Provide the (x, y) coordinate of the cell's center where the given text is located.  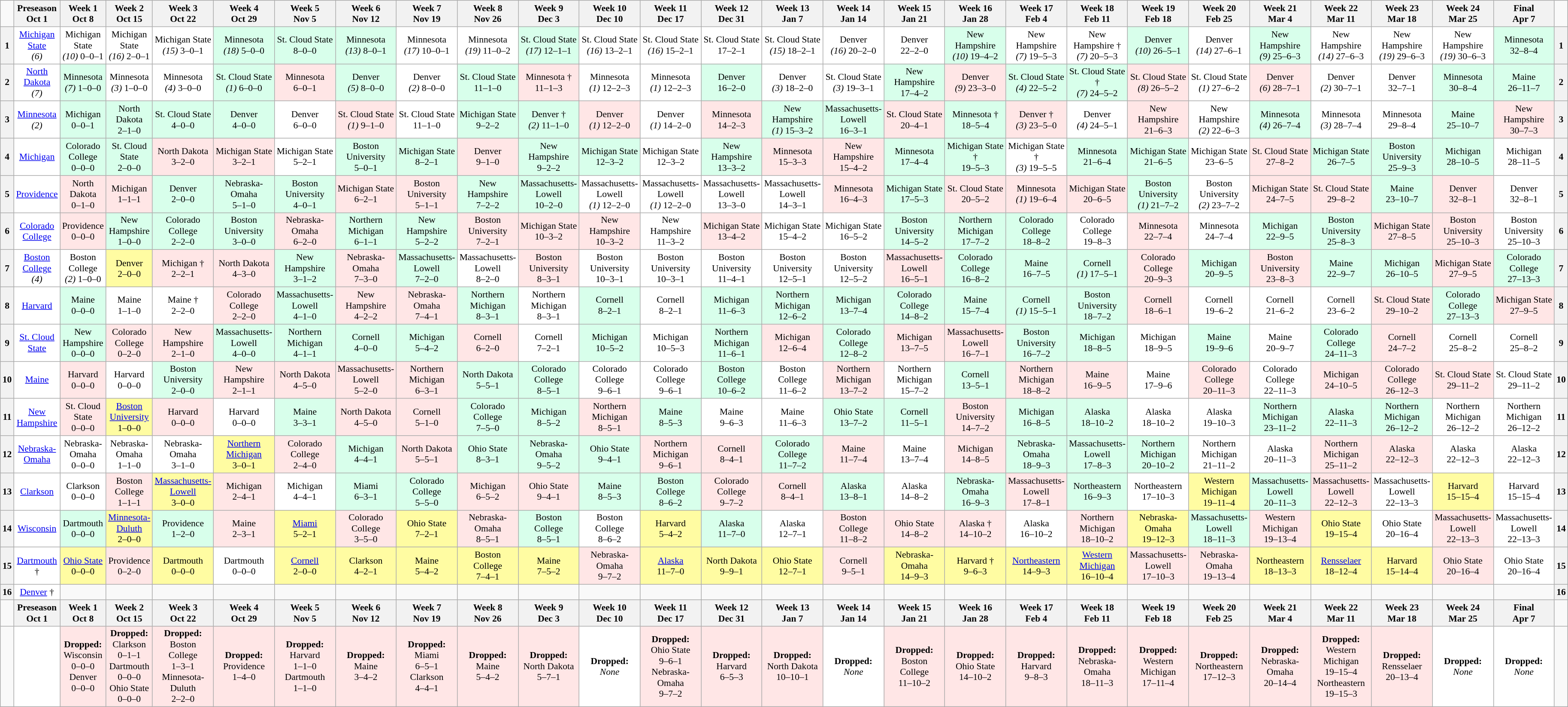
Dropped:Miami6–5–1Clarkson4–4–1 (427, 666)
Boston College11–6–2 (793, 380)
Michigan State(16) 2–0–1 (129, 46)
Northern Michigan25–11–2 (1341, 454)
New Hampshire(14) 27–6–3 (1341, 46)
Massachusetts-Lowell3–0–0 (183, 492)
Boston University25–8–3 (1341, 231)
Denver9–1–0 (488, 157)
Maine17–9–6 (1158, 380)
Dropped:Ohio State9–6–1Nebraska-Omaha9–7–2 (671, 666)
Nebraska-Omaha (37, 454)
Minnesota(18) 5–0–0 (244, 46)
Dropped:Ohio State14–10–2 (975, 666)
Cornell9–5–1 (854, 566)
Boston College10–6–2 (732, 380)
Alaska13–8–1 (854, 492)
Boston University(1) 21–7–2 (1158, 194)
New Hampshire0–0–0 (83, 343)
Michigan20–9–5 (1219, 269)
Maine11–6–3 (793, 417)
Boston University23–8–3 (1280, 269)
Northern Michigan13–7–2 (854, 380)
Colorado College18–8–2 (1036, 231)
Colorado College19–8–3 (1097, 231)
Boston College11–8–2 (854, 529)
Denver(2) 30–7–1 (1341, 82)
Michigan State20–6–5 (1097, 194)
Massachusetts-Lowell10–2–0 (549, 194)
Denver(9) 23–3–0 (975, 82)
Michigan State3–2–1 (244, 157)
St. Cloud State(1) 6–0–0 (244, 82)
New Hampshire(1) 15–3–2 (793, 120)
Colorado College0–2–0 (129, 343)
St. Cloud State(16) 13–2–1 (610, 46)
Nebraska-Omaha3–1–0 (183, 454)
Minnesota32–8–4 (1524, 46)
Northern Michigan8–5–1 (610, 417)
Cornell7–2–1 (549, 343)
Ohio State12–7–1 (793, 566)
Northern Michigan15–7–2 (914, 380)
Denver16–2–0 (732, 82)
Michigan26–10–5 (1402, 269)
Michigan State10–3–2 (549, 231)
Northern Michigan6–3–1 (427, 380)
Denver(4) 24–5–1 (1097, 120)
Cornell5–1–0 (427, 417)
Northeastern18–13–3 (1280, 566)
Maine5–4–2 (427, 566)
Colorado College20–9–3 (1158, 269)
Cornell(1) 15–5–1 (1036, 306)
Colorado College20–11–3 (1219, 380)
Boston University12–5–1 (793, 269)
Michigan State13–4–2 (732, 231)
Colorado College3–5–0 (366, 529)
Denver(10) 26–5–1 (1158, 46)
Maine1–1–0 (129, 306)
Colorado College5–5–0 (427, 492)
Cornell(1) 17–5–1 (1097, 269)
Maine22–9–7 (1341, 269)
Boston University12–5–2 (854, 269)
Michigan †2–2–1 (183, 269)
Colorado College16–8–2 (975, 269)
Denver6–0–0 (305, 120)
Maine20–9–7 (1280, 343)
Massachusetts-Lowell5–2–0 (366, 380)
New Hampshire3–1–2 (305, 269)
Colorado College (37, 231)
Minnesota22–7–4 (1158, 231)
Massachusetts-Lowell14–3–1 (793, 194)
Michigan13–7–5 (914, 343)
Michigan16–8–5 (1036, 417)
New Hampshire11–3–2 (671, 231)
Michigan State(15) 3–0–1 (183, 46)
Massachusetts-Lowell7–2–0 (427, 269)
Maine †2–2–0 (183, 306)
Boston College(4) (37, 269)
Michigan State15–4–2 (793, 231)
St. Cloud State(1) 9–1–0 (366, 120)
Massachusetts-Lowell17–8–3 (1097, 454)
Boston University14–7–2 (975, 417)
Dropped:Clarkson0–1–1Dartmouth0–0–0Ohio State0–0–0 (129, 666)
Colorado College14–8–2 (914, 306)
St. Cloud State (37, 343)
North Dakota9–9–1 (732, 566)
Ohio State8–3–1 (488, 454)
Harvard15–14–4 (1402, 566)
Michigan14–8–5 (975, 454)
Alaska14–8–2 (914, 492)
Boston College1–1–1 (129, 492)
Nebraska-Omaha6–2–0 (305, 231)
New Hampshire2–1–1 (244, 380)
Maine23–10–7 (1402, 194)
Massachusetts-Lowell16–7–1 (975, 343)
New Hampshire(7) 19–5–3 (1036, 46)
Massachusetts-Lowell22–12–3 (1341, 492)
Minnesota17–4–4 (914, 157)
Dropped:Boston College11–10–2 (914, 666)
St. Cloud State8–0–0 (305, 46)
Clarkson4–2–1 (366, 566)
St. Cloud State17–2–1 (732, 46)
Northern Michigan17–7–2 (975, 231)
Denver †(2) 11–1–0 (549, 120)
Boston University(2) 23–7–2 (1219, 194)
Massachusetts-Lowell16–5–1 (914, 269)
New Hampshire4–2–2 (366, 306)
Minnesota(17) 10–0–1 (427, 46)
Nebraska-Omaha7–3–0 (366, 269)
Boston University5–0–1 (366, 157)
Massachusetts-Lowell4–0–0 (244, 343)
Dropped:Harvard6–5–3 (732, 666)
Minnesota(4) 26–7–4 (1280, 120)
Michigan State17–5–3 (914, 194)
Michigan2–4–1 (244, 492)
Maine25–10–7 (1463, 120)
Ohio State13–7–2 (854, 417)
St. Cloud State27–8–2 (1280, 157)
Colorado College22–11–3 (1280, 380)
Ohio State14–8–2 (914, 529)
Minnesota †18–5–4 (975, 120)
New Hampshire(9) 25–6–3 (1280, 46)
Northern Michigan6–1–1 (366, 231)
Michigan State †19–5–3 (975, 157)
Boston University7–2–1 (488, 231)
Minnesota24–7–4 (1219, 231)
Nebraska-Omaha8–5–1 (488, 529)
Harvard (37, 306)
Minnesota14–2–3 (732, 120)
New Hampshire(2) 22–6–3 (1219, 120)
Boston College(2) 1–0–0 (83, 269)
Nebraska-Omaha9–5–2 (549, 454)
Cornell21–6–2 (1280, 306)
New Hampshire (37, 417)
New Hampshire10–3–2 (610, 231)
Michigan State(10) 0–0–1 (83, 46)
Maine19–9–6 (1219, 343)
Northern Michigan11–6–1 (732, 343)
Cornell11–5–1 (914, 417)
Minnesota15–3–3 (793, 157)
Nebraska-Omaha18–9–3 (1036, 454)
Michigan28–11–5 (1524, 157)
Michigan State †(3) 19–5–5 (1036, 157)
Minnesota(2) (37, 120)
Massachusetts-Lowell17–10–3 (1158, 566)
Dropped:Nebraska-Omaha18–11–3 (1097, 666)
Northern Michigan9–6–1 (671, 454)
St. Cloud State2–0–0 (129, 157)
Nebraska-Omaha9–7–2 (610, 566)
Maine16–9–5 (1097, 380)
Providence (37, 194)
Clarkson0–0–0 (83, 492)
Boston University16–7–2 (1036, 343)
New Hampshire(19) 29–6–3 (1402, 46)
New Hampshire30–7–3 (1524, 120)
Denver(14) 27–6–1 (1219, 46)
Ohio State7–2–1 (427, 529)
Harvard †9–6–3 (975, 566)
Minnesota(1) 19–6–4 (1036, 194)
New Hampshire5–2–2 (427, 231)
Colorado College12–8–2 (854, 343)
Maine16–7–5 (1036, 269)
Northern Michigan3–0–1 (244, 454)
Nebraska-Omaha1–1–0 (129, 454)
Michigan11–6–3 (732, 306)
Massachusetts-Lowell16–3–1 (854, 120)
Western Michigan19–13–4 (1280, 529)
Boston College7–4–1 (488, 566)
St. Cloud State29–8–2 (1341, 194)
Dropped:Providence1–4–0 (244, 666)
Massachusetts-Lowell17–8–1 (1036, 492)
Boston University18–7–2 (1097, 306)
Northeastern16–9–3 (1097, 492)
New Hampshire †(7) 20–5–3 (1097, 46)
St. Cloud State(15) 18–2–1 (793, 46)
North Dakota(7) (37, 82)
Michigan8–5–2 (549, 417)
Northern Michigan23–11–2 (1280, 417)
Boston University1–0–0 (129, 417)
Boston University4–0–1 (305, 194)
Boston University5–1–1 (427, 194)
Maine9–6–3 (732, 417)
Colorado College7–5–0 (488, 417)
Michigan18–9–5 (1158, 343)
Maine11–7–4 (854, 454)
Denver22–2–0 (914, 46)
Nebraska-Omaha19–13–4 (1219, 566)
Providence0–0–0 (83, 231)
New Hampshire(10) 19–4–2 (975, 46)
Denver(1) 14–2–0 (671, 120)
Minnesota-Duluth2–0–0 (129, 529)
Boston University11–4–1 (732, 269)
Boston University3–0–0 (244, 231)
Cornell4–0–0 (366, 343)
Northern Michigan4–1–1 (305, 343)
New Hampshire7–2–2 (488, 194)
Michigan13–7–4 (854, 306)
Minnesota21–6–4 (1097, 157)
Denver(6) 28–7–1 (1280, 82)
Massachusetts-Lowell13–3–0 (732, 194)
Western Michigan16–10–4 (1097, 566)
Dropped:Boston College1–3–1Minnesota-Duluth2–2–0 (183, 666)
Ohio State0–0–0 (83, 566)
Nebraska-Omaha14–9–3 (914, 566)
Cornell23–6–2 (1341, 306)
Maine15–7–4 (975, 306)
Dropped:Western Michigan19–15–4Northeastern19–15–3 (1341, 666)
St. Cloud State(17) 12–1–1 (549, 46)
Denver(2) 8–0–0 (427, 82)
Providence0–2–0 (129, 566)
Northern Michigan21–11–2 (1219, 454)
Denver(5) 8–0–0 (366, 82)
Maine26–11–7 (1524, 82)
Michigan State21–6–5 (1158, 157)
Minnesota †11–1–3 (549, 82)
St. Cloud State29–10–2 (1402, 306)
Minnesota(13) 8–0–1 (366, 46)
Michigan State23–6–5 (1219, 157)
Cornell2–0–0 (305, 566)
Minnesota16–4–3 (854, 194)
St. Cloud State(8) 26–5–2 (1158, 82)
New Hampshire1–0–0 (129, 231)
Clarkson (37, 492)
Michigan State9–2–2 (488, 120)
Massachusetts-Lowell18–11–3 (1219, 529)
Nebraska-Omaha5–1–0 (244, 194)
Ohio State19–15–4 (1341, 529)
Michigan10–5–3 (671, 343)
Miami5–2–1 (305, 529)
Michigan24–10–5 (1341, 380)
Michigan6–5–2 (488, 492)
Colorado College26–12–3 (1402, 380)
North Dakota0–1–0 (83, 194)
Maine (37, 380)
Colorado College11–7–2 (793, 454)
Boston University25–9–3 (1402, 157)
Boston University2–0–0 (183, 380)
Denver(1) 12–2–0 (610, 120)
Michigan22–9–5 (1280, 231)
Boston University8–3–1 (549, 269)
Michigan12–6–4 (793, 343)
New Hampshire(19) 30–6–3 (1463, 46)
North Dakota3–2–0 (183, 157)
North Dakota2–1–0 (129, 120)
St. Cloud State(1) 27–6–2 (1219, 82)
Alaska19–10–3 (1219, 417)
Dropped:Harvard9–8–3 (1036, 666)
Denver(16) 20–2–0 (854, 46)
Denver †(3) 23–5–0 (1036, 120)
New Hampshire13–3–2 (732, 157)
Cornell24–7–2 (1402, 343)
Michigan18–8–5 (1097, 343)
Dropped:Maine5–4–2 (488, 666)
Dropped:Nebraska-Omaha20–14–4 (1280, 666)
Nebraska-Omaha19–12–3 (1158, 529)
Alaska22–11–3 (1341, 417)
Alaska20–11–3 (1280, 454)
Dropped:Rensselaer20–13–4 (1402, 666)
Michigan1–1–1 (129, 194)
Minnesota(7) 1–0–0 (83, 82)
Nebraska-Omaha7–4–1 (427, 306)
Maine13–7–4 (914, 454)
Massachusetts-Lowell8–2–0 (488, 269)
New Hampshire2–1–0 (183, 343)
Denver32–7–1 (1402, 82)
Alaska †14–10–2 (975, 529)
Alaska16–10–2 (1036, 529)
Minnesota(19) 11–0–2 (488, 46)
Colorado College9–7–2 (732, 492)
Maine2–3–1 (244, 529)
North Dakota4–3–0 (244, 269)
Rensselaer18–12–4 (1341, 566)
Minnesota30–8–4 (1463, 82)
St. Cloud State4–0–0 (183, 120)
Michigan State6–2–1 (366, 194)
Maine3–3–1 (305, 417)
Michigan State24–7–5 (1280, 194)
Northern Michigan18–8–2 (1036, 380)
St. Cloud State †(7) 24–5–2 (1097, 82)
Michigan State8–2–1 (427, 157)
St. Cloud State0–0–0 (83, 417)
Michigan (37, 157)
Nebraska-Omaha0–0–0 (83, 454)
Dropped:Northeastern17–12–3 (1219, 666)
Michigan0–0–1 (83, 120)
St. Cloud State20–5–2 (975, 194)
Denver4–0–0 (244, 120)
Maine0–0–0 (83, 306)
Dropped:Maine3–4–2 (366, 666)
Wisconsin (37, 529)
New Hampshire21–6–3 (1158, 120)
Cornell18–6–1 (1158, 306)
Dropped:Wisconsin0–0–0Denver0–0–0 (83, 666)
Michigan State(6) (37, 46)
Michigan State26–7–5 (1341, 157)
Maine7–5–2 (549, 566)
Dropped:North Dakota5–7–1 (549, 666)
Massachusetts-Lowell20–11–3 (1280, 492)
Minnesota(4) 3–0–0 (183, 82)
Western Michigan19–11–4 (1219, 492)
Northeastern17–10–3 (1158, 492)
Northern Michigan18–10–2 (1097, 529)
Minnesota29–8–4 (1402, 120)
Minnesota6–0–1 (305, 82)
Northeastern14–9–3 (1036, 566)
Colorado College24–11–3 (1341, 343)
Dropped:Western Michigan17–11–4 (1158, 666)
Dropped:North Dakota10–10–1 (793, 666)
Michigan State27–8–5 (1402, 231)
New Hampshire15–4–2 (854, 157)
Minnesota(3) 28–7–4 (1341, 120)
St. Cloud State(4) 22–5–2 (1036, 82)
St. Cloud State(16) 15–2–1 (671, 46)
Minnesota(3) 1–0–0 (129, 82)
Cornell13–5–1 (975, 380)
Nebraska-Omaha16–9–3 (975, 492)
Michigan State5–2–1 (305, 157)
Boston University14–5–2 (914, 231)
Denver † (37, 592)
Colorado College8–5–1 (549, 380)
Michigan State16–5–2 (854, 231)
Michigan10–5–2 (610, 343)
Michigan5–4–2 (427, 343)
Cornell19–6–2 (1219, 306)
Cornell6–2–0 (488, 343)
New Hampshire17–4–2 (914, 82)
St. Cloud State20–4–1 (914, 120)
Colorado College2–4–0 (305, 454)
Dropped:Harvard1–1–0Dartmouth1–1–0 (305, 666)
Harvard5–4–2 (671, 529)
St. Cloud State(3) 19–3–1 (854, 82)
Providence1–2–0 (183, 529)
Massachusetts-Lowell4–1–0 (305, 306)
Michigan28–10–5 (1463, 157)
Colorado College0–0–0 (83, 157)
Denver(3) 18–2–0 (793, 82)
Northern Michigan20–10–2 (1158, 454)
Northern Michigan12–6–2 (793, 306)
New Hampshire9–2–2 (549, 157)
Boston College8–5–1 (549, 529)
Miami6–3–1 (366, 492)
Dartmouth † (37, 566)
Alaska12–7–1 (793, 529)
